Identify which cell holds the provided text, then report its [X, Y] central coordinate. 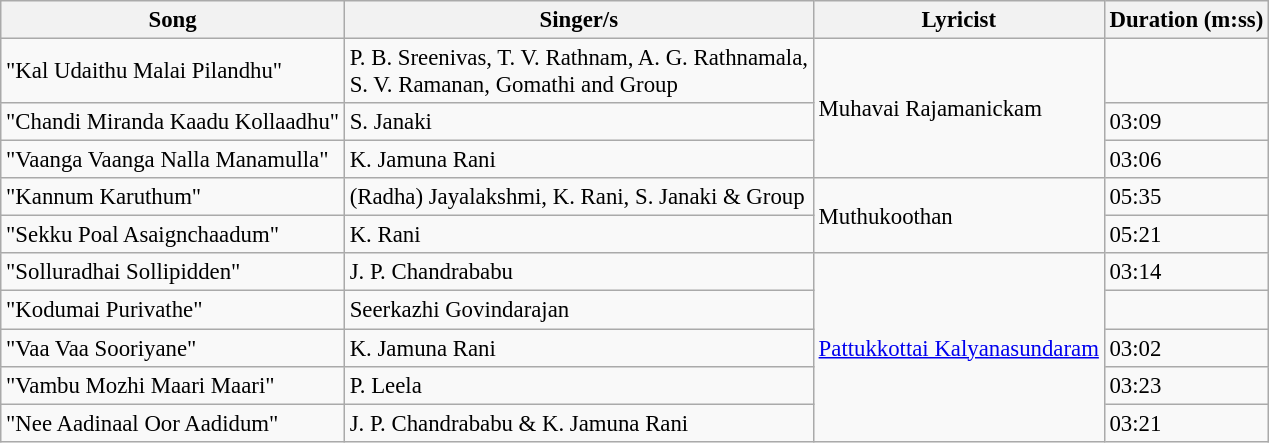
Song [173, 20]
"Kannum Karuthum" [173, 197]
"Kal Udaithu Malai Pilandhu" [173, 72]
Muhavai Rajamanickam [958, 109]
J. P. Chandrababu & K. Jamuna Rani [578, 423]
"Solluradhai Sollipidden" [173, 273]
"Kodumai Purivathe" [173, 310]
Pattukkottai Kalyanasundaram [958, 348]
03:06 [1186, 160]
"Sekku Poal Asaignchaadum" [173, 235]
Lyricist [958, 20]
Muthukoothan [958, 216]
K. Rani [578, 235]
P. B. Sreenivas, T. V. Rathnam, A. G. Rathnamala,S. V. Ramanan, Gomathi and Group [578, 72]
(Radha) Jayalakshmi, K. Rani, S. Janaki & Group [578, 197]
Duration (m:ss) [1186, 20]
03:02 [1186, 348]
Seerkazhi Govindarajan [578, 310]
P. Leela [578, 385]
"Chandi Miranda Kaadu Kollaadhu" [173, 122]
S. Janaki [578, 122]
05:35 [1186, 197]
03:14 [1186, 273]
"Vambu Mozhi Maari Maari" [173, 385]
03:23 [1186, 385]
03:09 [1186, 122]
J. P. Chandrababu [578, 273]
05:21 [1186, 235]
Singer/s [578, 20]
"Vaa Vaa Sooriyane" [173, 348]
"Vaanga Vaanga Nalla Manamulla" [173, 160]
03:21 [1186, 423]
"Nee Aadinaal Oor Aadidum" [173, 423]
